Scan for the cell matching the given text and deliver its (X, Y) coordinate at center. 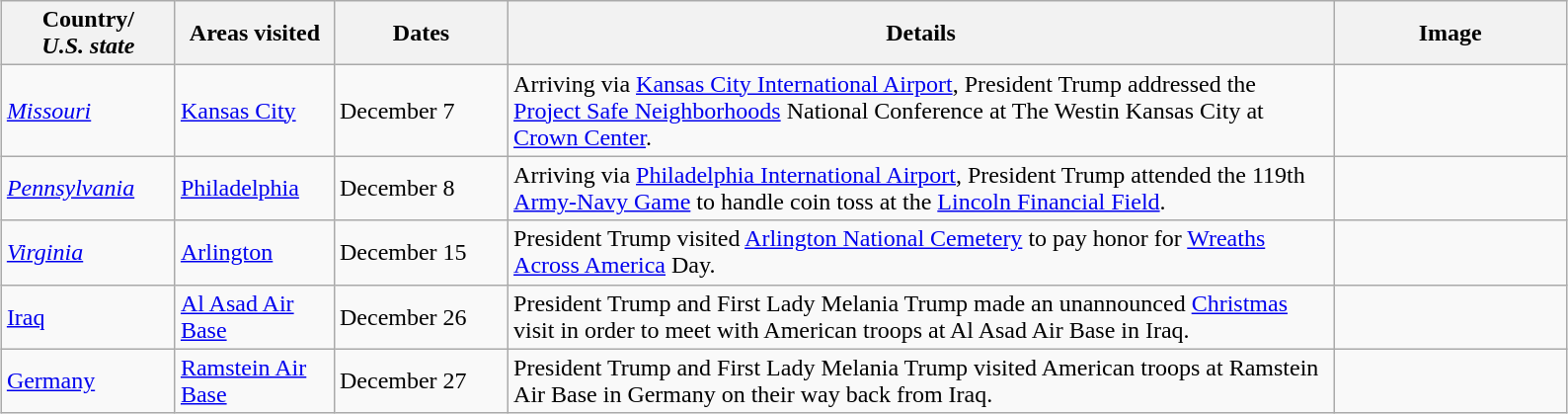
December 27 (421, 381)
Kansas City (255, 111)
President Trump and First Lady Melania Trump made an unannounced Christmas visit in order to meet with American troops at Al Asad Air Base in Iraq. (921, 316)
December 8 (421, 188)
Iraq (88, 316)
Virginia (88, 253)
December 7 (421, 111)
President Trump visited Arlington National Cemetery to pay honor for Wreaths Across America Day. (921, 253)
Country/U.S. state (88, 34)
Areas visited (255, 34)
Al Asad Air Base (255, 316)
Missouri (88, 111)
December 26 (421, 316)
Dates (421, 34)
December 15 (421, 253)
Image (1450, 34)
President Trump and First Lady Melania Trump visited American troops at Ramstein Air Base in Germany on their way back from Iraq. (921, 381)
Pennsylvania (88, 188)
Philadelphia (255, 188)
Arlington (255, 253)
Ramstein Air Base (255, 381)
Germany (88, 381)
Details (921, 34)
